Locate the cell with the specified text and output its (X, Y) center coordinate. 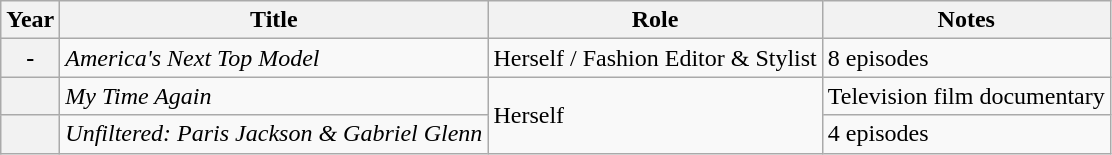
My Time Again (274, 96)
8 episodes (966, 58)
4 episodes (966, 134)
Role (655, 20)
Television film documentary (966, 96)
Herself / Fashion Editor & Stylist (655, 58)
Unfiltered: Paris Jackson & Gabriel Glenn (274, 134)
Herself (655, 115)
Title (274, 20)
Notes (966, 20)
- (30, 58)
America's Next Top Model (274, 58)
Year (30, 20)
